Detect which cell encompasses the target text, then output its (X, Y) center coordinate. 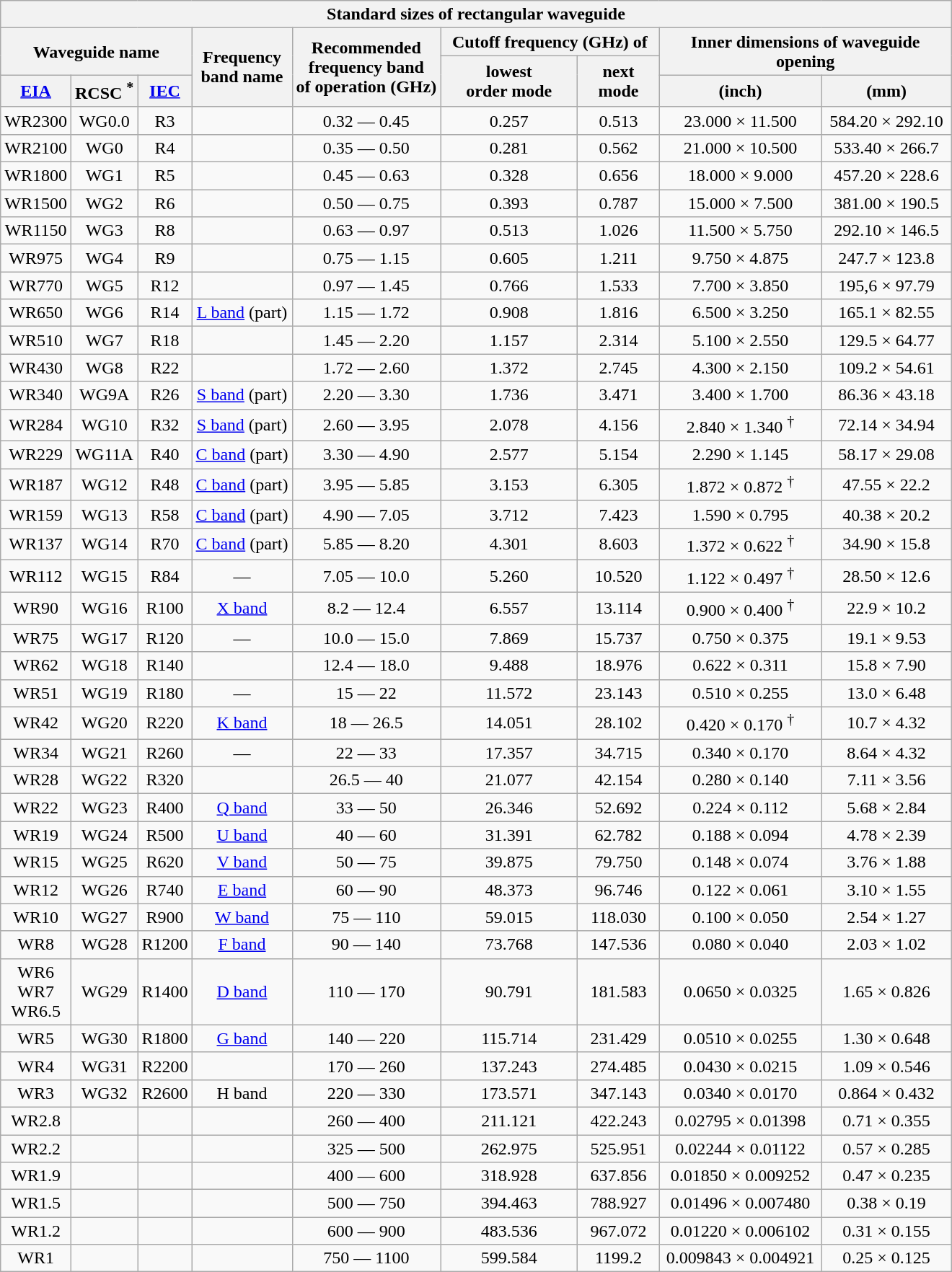
500 — 750 (366, 1203)
533.40 × 266.7 (886, 148)
48.373 (509, 890)
0.605 (509, 258)
0.0510 × 0.0255 (740, 1038)
0.122 × 0.061 (740, 890)
0.31 × 0.155 (886, 1231)
2.290 × 1.145 (740, 455)
R22 (164, 368)
R2200 (164, 1066)
15.8 × 7.90 (886, 666)
WG25 (104, 862)
1.45 — 2.20 (366, 340)
0.57 × 0.285 (886, 1149)
WR137 (36, 544)
750 — 1100 (366, 1258)
WR15 (36, 862)
23.143 (619, 693)
90.791 (509, 991)
8.603 (619, 544)
2.314 (619, 340)
7.11 × 3.56 (886, 780)
R3 (164, 120)
34.90 × 15.8 (886, 544)
WG32 (104, 1093)
R4 (164, 148)
E band (242, 890)
7.423 (619, 514)
5.154 (619, 455)
WR75 (36, 638)
110 — 170 (366, 991)
318.928 (509, 1176)
4.90 — 7.05 (366, 514)
422.243 (619, 1121)
31.391 (509, 835)
11.500 × 5.750 (740, 231)
WR22 (36, 808)
147.536 (619, 945)
Standard sizes of rectangular waveguide (476, 14)
WG24 (104, 835)
0.766 (509, 286)
0.656 (619, 176)
17.357 (509, 753)
7.700 × 3.850 (740, 286)
R84 (164, 577)
R220 (164, 723)
13.114 (619, 609)
WG10 (104, 425)
R100 (164, 609)
788.927 (619, 1203)
381.00 × 190.5 (886, 203)
50 — 75 (366, 862)
0.224 × 0.112 (740, 808)
22.9 × 10.2 (886, 609)
R26 (164, 395)
WG7 (104, 340)
600 — 900 (366, 1231)
WG20 (104, 723)
Cutoff frequency (GHz) of (550, 42)
WG2 (104, 203)
109.2 × 54.61 (886, 368)
WR1800 (36, 176)
IEC (164, 91)
R120 (164, 638)
WG4 (104, 258)
211.121 (509, 1121)
WR2100 (36, 148)
1199.2 (619, 1258)
170 — 260 (366, 1066)
3.153 (509, 485)
0.47 × 0.235 (886, 1176)
WR51 (36, 693)
WR112 (36, 577)
18.976 (619, 666)
3.95 — 5.85 (366, 485)
R6 (164, 203)
0.188 × 0.094 (740, 835)
WR1.5 (36, 1203)
WG15 (104, 577)
15 — 22 (366, 693)
Frequencyband name (242, 68)
10.7 × 4.32 (886, 723)
4.301 (509, 544)
7.869 (509, 638)
231.429 (619, 1038)
4.78 × 2.39 (886, 835)
10.520 (619, 577)
U band (242, 835)
0.97 — 1.45 (366, 286)
WG8 (104, 368)
1.211 (619, 258)
3.471 (619, 395)
WR510 (36, 340)
0.02795 × 0.01398 (740, 1121)
WG0 (104, 148)
WR975 (36, 258)
0.864 × 0.432 (886, 1093)
260 — 400 (366, 1121)
W band (242, 917)
274.485 (619, 1066)
0.328 (509, 176)
H band (242, 1093)
R5 (164, 176)
WG22 (104, 780)
WR340 (36, 395)
WG3 (104, 231)
140 — 220 (366, 1038)
1.30 × 0.648 (886, 1038)
12.4 — 18.0 (366, 666)
0.340 × 0.170 (740, 753)
WG26 (104, 890)
K band (242, 723)
R14 (164, 313)
R1800 (164, 1038)
96.746 (619, 890)
0.35 — 0.50 (366, 148)
2.078 (509, 425)
0.281 (509, 148)
2.60 — 3.95 (366, 425)
262.975 (509, 1149)
11.572 (509, 693)
39.875 (509, 862)
3.76 × 1.88 (886, 862)
18 — 26.5 (366, 723)
4.156 (619, 425)
1.026 (619, 231)
3.712 (509, 514)
(inch) (740, 91)
D band (242, 991)
6.305 (619, 485)
394.463 (509, 1203)
181.583 (619, 991)
165.1 × 82.55 (886, 313)
R180 (164, 693)
WG31 (104, 1066)
WG30 (104, 1038)
EIA (36, 91)
WG0.0 (104, 120)
R1400 (164, 991)
WR284 (36, 425)
173.571 (509, 1093)
325 — 500 (366, 1149)
0.50 — 0.75 (366, 203)
Waveguide name (97, 52)
42.154 (619, 780)
R12 (164, 286)
19.1 × 9.53 (886, 638)
129.5 × 64.77 (886, 340)
0.71 × 0.355 (886, 1121)
525.951 (619, 1149)
0.100 × 0.050 (740, 917)
1.72 — 2.60 (366, 368)
52.692 (619, 808)
0.257 (509, 120)
8.64 × 4.32 (886, 753)
F band (242, 945)
4.300 × 2.150 (740, 368)
5.100 × 2.550 (740, 340)
WG6 (104, 313)
483.536 (509, 1231)
WG13 (104, 514)
R58 (164, 514)
0.63 — 0.97 (366, 231)
0.0430 × 0.0215 (740, 1066)
WG11A (104, 455)
1.372 (509, 368)
347.143 (619, 1093)
220 — 330 (366, 1093)
WR34 (36, 753)
0.25 × 0.125 (886, 1258)
WR90 (36, 609)
137.243 (509, 1066)
0.562 (619, 148)
15.000 × 7.500 (740, 203)
0.01496 × 0.007480 (740, 1203)
292.10 × 146.5 (886, 231)
WR187 (36, 485)
6.557 (509, 609)
0.787 (619, 203)
WR1150 (36, 231)
WG14 (104, 544)
33 — 50 (366, 808)
1.533 (619, 286)
86.36 × 43.18 (886, 395)
1.15 — 1.72 (366, 313)
R320 (164, 780)
WR3 (36, 1093)
R48 (164, 485)
WR430 (36, 368)
WR62 (36, 666)
R1200 (164, 945)
59.015 (509, 917)
next mode (619, 81)
195,6 × 97.79 (886, 286)
18.000 × 9.000 (740, 176)
967.072 (619, 1231)
WR2300 (36, 120)
WR8 (36, 945)
WG29 (104, 991)
1.816 (619, 313)
0.38 × 0.19 (886, 1203)
WG17 (104, 638)
R620 (164, 862)
21.000 × 10.500 (740, 148)
0.420 × 0.170 † (740, 723)
40 — 60 (366, 835)
0.01850 × 0.009252 (740, 1176)
6.500 × 3.250 (740, 313)
28.50 × 12.6 (886, 577)
R70 (164, 544)
5.260 (509, 577)
9.488 (509, 666)
0.02244 × 0.01122 (740, 1149)
0.45 — 0.63 (366, 176)
WG5 (104, 286)
14.051 (509, 723)
R9 (164, 258)
1.590 × 0.795 (740, 514)
R2600 (164, 1093)
WR4 (36, 1066)
72.14 × 34.94 (886, 425)
0.510 × 0.255 (740, 693)
R8 (164, 231)
3.30 — 4.90 (366, 455)
WR229 (36, 455)
WR1.2 (36, 1231)
0.900 × 0.400 † (740, 609)
22 — 33 (366, 753)
V band (242, 862)
L band (part) (242, 313)
13.0 × 6.48 (886, 693)
2.20 — 3.30 (366, 395)
WR19 (36, 835)
0.280 × 0.140 (740, 780)
WR159 (36, 514)
2.840 × 1.340 † (740, 425)
2.745 (619, 368)
26.5 — 40 (366, 780)
2.577 (509, 455)
1.09 × 0.546 (886, 1066)
5.85 — 8.20 (366, 544)
0.75 — 1.15 (366, 258)
58.17 × 29.08 (886, 455)
WR1 (36, 1258)
WG18 (104, 666)
0.622 × 0.311 (740, 666)
1.872 × 0.872 † (740, 485)
WG27 (104, 917)
9.750 × 4.875 (740, 258)
1.65 × 0.826 (886, 991)
15.737 (619, 638)
47.55 × 22.2 (886, 485)
73.768 (509, 945)
WG21 (104, 753)
0.080 × 0.040 (740, 945)
WG16 (104, 609)
637.856 (619, 1176)
G band (242, 1038)
R900 (164, 917)
0.750 × 0.375 (740, 638)
R18 (164, 340)
1.372 × 0.622 † (740, 544)
0.009843 × 0.004921 (740, 1258)
WG9A (104, 395)
75 — 110 (366, 917)
0.0340 × 0.0170 (740, 1093)
1.736 (509, 395)
400 — 600 (366, 1176)
RCSC * (104, 91)
0.01220 × 0.006102 (740, 1231)
79.750 (619, 862)
R32 (164, 425)
0.32 — 0.45 (366, 120)
R500 (164, 835)
1.157 (509, 340)
10.0 — 15.0 (366, 638)
118.030 (619, 917)
R400 (164, 808)
WG23 (104, 808)
WR10 (36, 917)
WR6WR7WR6.5 (36, 991)
457.20 × 228.6 (886, 176)
WG19 (104, 693)
0.908 (509, 313)
21.077 (509, 780)
3.10 × 1.55 (886, 890)
40.38 × 20.2 (886, 514)
WR5 (36, 1038)
0.393 (509, 203)
WR28 (36, 780)
Recommendedfrequency bandof operation (GHz) (366, 68)
R260 (164, 753)
WR12 (36, 890)
WR42 (36, 723)
8.2 — 12.4 (366, 609)
0.148 × 0.074 (740, 862)
WG1 (104, 176)
R740 (164, 890)
26.346 (509, 808)
5.68 × 2.84 (886, 808)
23.000 × 11.500 (740, 120)
WR1.9 (36, 1176)
lowest order mode (509, 81)
90 — 140 (366, 945)
3.400 × 1.700 (740, 395)
34.715 (619, 753)
WR2.2 (36, 1149)
WR2.8 (36, 1121)
60 — 90 (366, 890)
0.0650 × 0.0325 (740, 991)
2.03 × 1.02 (886, 945)
7.05 — 10.0 (366, 577)
R40 (164, 455)
X band (242, 609)
WG12 (104, 485)
WR650 (36, 313)
1.122 × 0.497 † (740, 577)
599.584 (509, 1258)
62.782 (619, 835)
2.54 × 1.27 (886, 917)
115.714 (509, 1038)
Q band (242, 808)
28.102 (619, 723)
WR770 (36, 286)
(mm) (886, 91)
247.7 × 123.8 (886, 258)
R140 (164, 666)
584.20 × 292.10 (886, 120)
WR1500 (36, 203)
WG28 (104, 945)
Inner dimensions of waveguide opening (805, 52)
